Output the (x, y) coordinate of the center of the cell containing the given text.  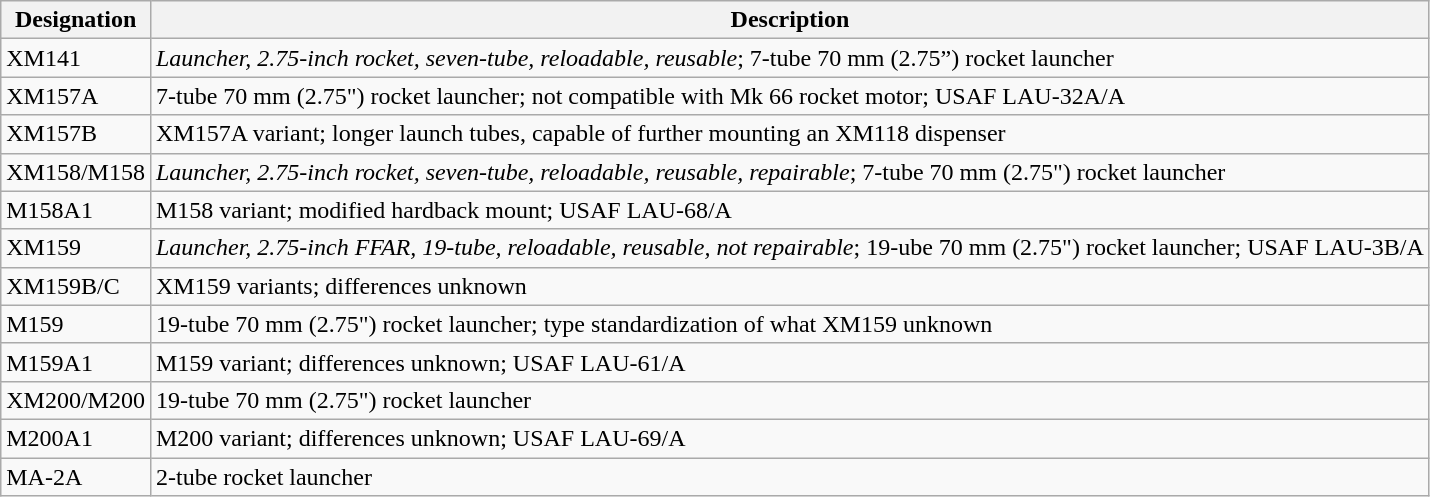
XM159 variants; differences unknown (790, 286)
M200A1 (76, 438)
M158A1 (76, 210)
Description (790, 20)
19-tube 70 mm (2.75") rocket launcher; type standardization of what XM159 unknown (790, 324)
M159A1 (76, 362)
Launcher, 2.75-inch rocket, seven-tube, reloadable, reusable; 7-tube 70 mm (2.75”) rocket launcher (790, 58)
Designation (76, 20)
XM157A (76, 96)
M200 variant; differences unknown; USAF LAU-69/A (790, 438)
XM159 (76, 248)
XM141 (76, 58)
XM159B/C (76, 286)
Launcher, 2.75-inch FFAR, 19-tube, reloadable, reusable, not repairable; 19-ube 70 mm (2.75") rocket launcher; USAF LAU-3B/A (790, 248)
19-tube 70 mm (2.75") rocket launcher (790, 400)
XM158/M158 (76, 172)
M158 variant; modified hardback mount; USAF LAU-68/A (790, 210)
Launcher, 2.75-inch rocket, seven-tube, reloadable, reusable, repairable; 7-tube 70 mm (2.75") rocket launcher (790, 172)
XM157B (76, 134)
M159 (76, 324)
7-tube 70 mm (2.75") rocket launcher; not compatible with Mk 66 rocket motor; USAF LAU-32A/A (790, 96)
2-tube rocket launcher (790, 477)
MA-2A (76, 477)
XM157A variant; longer launch tubes, capable of further mounting an XM118 dispenser (790, 134)
XM200/M200 (76, 400)
M159 variant; differences unknown; USAF LAU-61/A (790, 362)
